Extract the (X, Y) coordinate from the center of the cell holding the provided text.  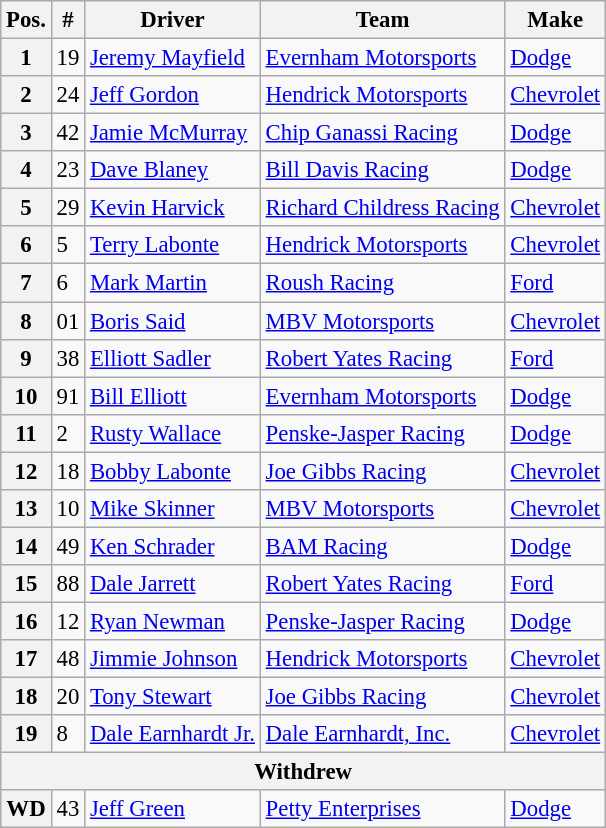
Bill Elliott (173, 396)
23 (68, 170)
16 (26, 621)
Bill Davis Racing (382, 170)
Ryan Newman (173, 621)
91 (68, 396)
1 (26, 58)
Withdrew (304, 772)
Jamie McMurray (173, 133)
Jimmie Johnson (173, 659)
43 (68, 809)
15 (26, 584)
3 (26, 133)
9 (26, 358)
Jeff Green (173, 809)
WD (26, 809)
20 (68, 697)
42 (68, 133)
Make (555, 20)
BAM Racing (382, 546)
24 (68, 95)
Jeremy Mayfield (173, 58)
Ken Schrader (173, 546)
Driver (173, 20)
Petty Enterprises (382, 809)
Roush Racing (382, 283)
Chip Ganassi Racing (382, 133)
Kevin Harvick (173, 208)
Team (382, 20)
13 (26, 509)
7 (26, 283)
88 (68, 584)
Boris Said (173, 321)
14 (26, 546)
4 (26, 170)
Jeff Gordon (173, 95)
Dale Jarrett (173, 584)
Dave Blaney (173, 170)
Mark Martin (173, 283)
11 (26, 433)
17 (26, 659)
48 (68, 659)
Terry Labonte (173, 245)
# (68, 20)
Richard Childress Racing (382, 208)
Mike Skinner (173, 509)
Elliott Sadler (173, 358)
29 (68, 208)
38 (68, 358)
Dale Earnhardt Jr. (173, 734)
01 (68, 321)
Pos. (26, 20)
Dale Earnhardt, Inc. (382, 734)
Rusty Wallace (173, 433)
Tony Stewart (173, 697)
Bobby Labonte (173, 471)
49 (68, 546)
